Detect which cell encompasses the target text, then output its [x, y] center coordinate. 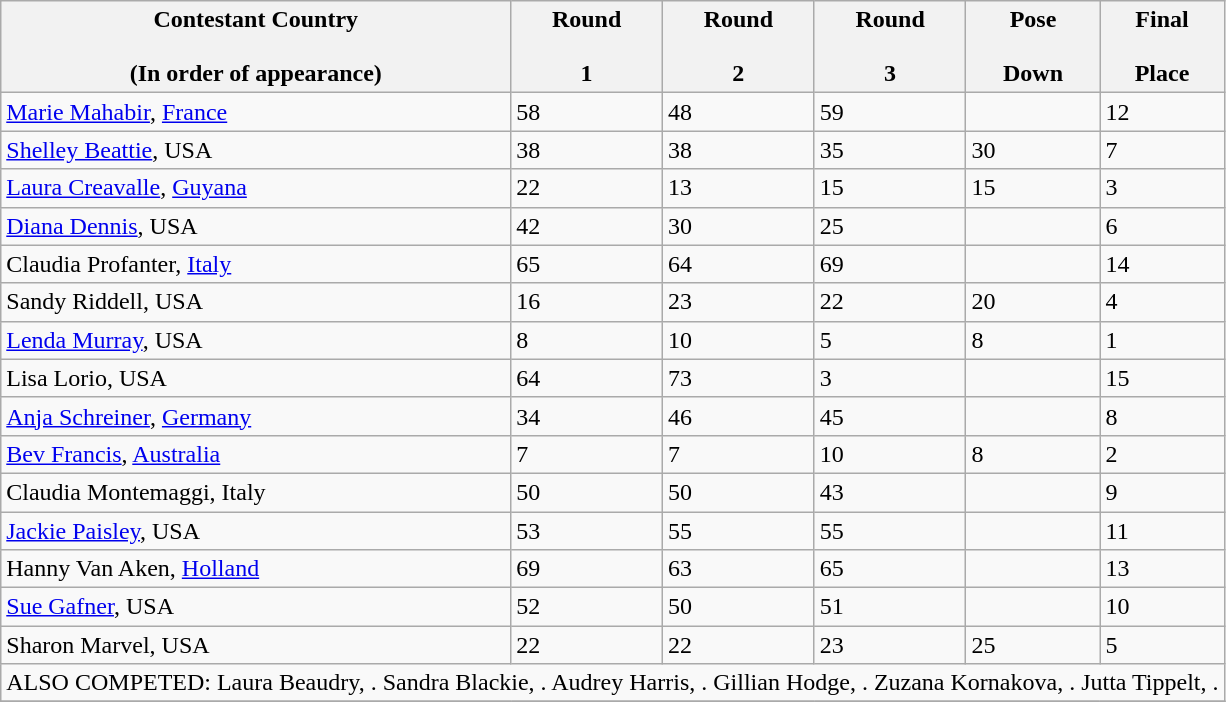
PoseDown [1033, 47]
Marie Mahabir, France [256, 112]
58 [587, 112]
ALSO COMPETED: Laura Beaudry, . Sandra Blackie, . Audrey Harris, . Gillian Hodge, . Zuzana Kornakova, . Jutta Tippelt, . [612, 683]
9 [1162, 492]
48 [738, 112]
Claudia Profanter, Italy [256, 264]
14 [1162, 264]
46 [738, 416]
2 [1162, 454]
Sue Gafner, USA [256, 607]
45 [890, 416]
73 [738, 378]
34 [587, 416]
Round3 [890, 47]
63 [738, 569]
FinalPlace [1162, 47]
53 [587, 531]
Round1 [587, 47]
11 [1162, 531]
Anja Schreiner, Germany [256, 416]
Diana Dennis, USA [256, 226]
43 [890, 492]
Bev Francis, Australia [256, 454]
42 [587, 226]
35 [890, 150]
Hanny Van Aken, Holland [256, 569]
Jackie Paisley, USA [256, 531]
1 [1162, 340]
59 [890, 112]
Sandy Riddell, USA [256, 302]
6 [1162, 226]
Lisa Lorio, USA [256, 378]
Contestant Country(In order of appearance) [256, 47]
16 [587, 302]
Shelley Beattie, USA [256, 150]
52 [587, 607]
Round2 [738, 47]
Sharon Marvel, USA [256, 645]
51 [890, 607]
Lenda Murray, USA [256, 340]
Laura Creavalle, Guyana [256, 188]
20 [1033, 302]
12 [1162, 112]
4 [1162, 302]
Claudia Montemaggi, Italy [256, 492]
